Extract the [x, y] coordinate from the center of the cell holding the provided text.  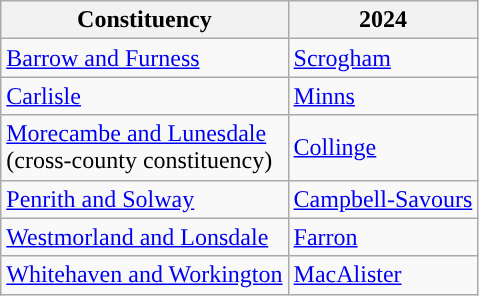
Westmorland and Lonsdale [144, 237]
Morecambe and Lunesdale (cross-county constituency) [144, 148]
Farron [383, 237]
Campbell-Savours [383, 199]
Constituency [144, 20]
Collinge [383, 148]
Barrow and Furness [144, 58]
Carlisle [144, 96]
Scrogham [383, 58]
Whitehaven and Workington [144, 275]
MacAlister [383, 275]
Minns [383, 96]
2024 [383, 20]
Penrith and Solway [144, 199]
